Return (X, Y) of the center of cell containing provided text 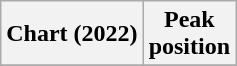
Chart (2022) (72, 34)
Peakposition (189, 34)
